Return the [X, Y] coordinate for the center point of the cell that contains the specified text.  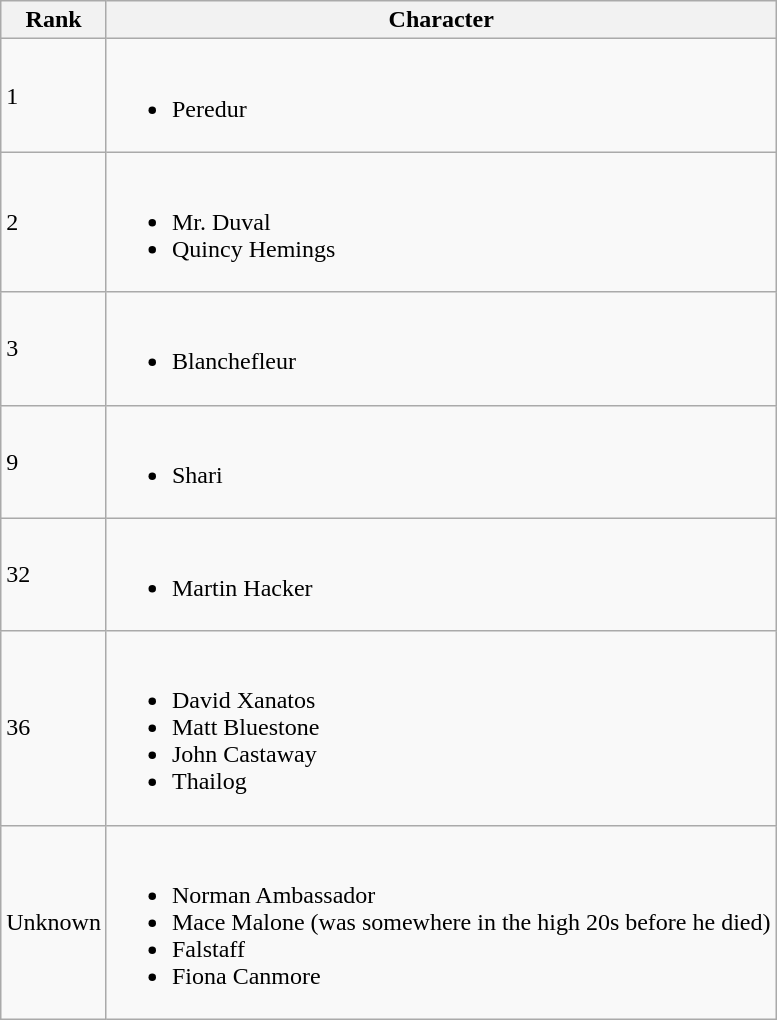
Rank [54, 20]
Martin Hacker [441, 574]
9 [54, 462]
Peredur [441, 96]
Shari [441, 462]
Norman AmbassadorMace Malone (was somewhere in the high 20s before he died)FalstaffFiona Canmore [441, 922]
32 [54, 574]
David XanatosMatt BluestoneJohn CastawayThailog [441, 728]
Character [441, 20]
Unknown [54, 922]
Blanchefleur [441, 348]
Mr. DuvalQuincy Hemings [441, 222]
1 [54, 96]
36 [54, 728]
2 [54, 222]
3 [54, 348]
